Extract the (X, Y) coordinate from the center of the cell holding the provided text.  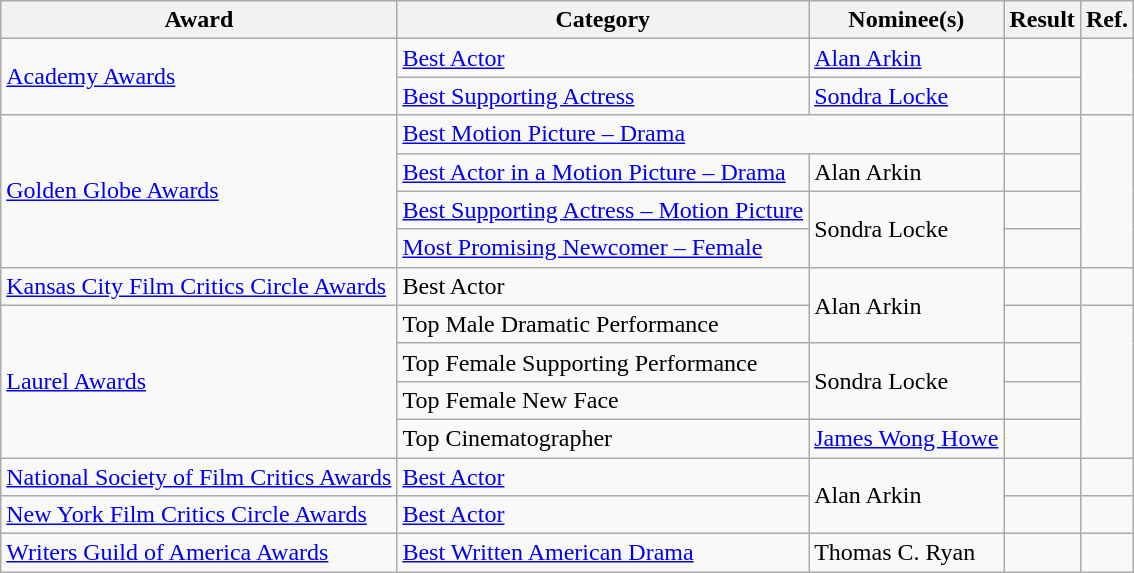
Laurel Awards (199, 381)
Nominee(s) (906, 20)
Top Male Dramatic Performance (603, 324)
New York Film Critics Circle Awards (199, 515)
Golden Globe Awards (199, 191)
Most Promising Newcomer – Female (603, 248)
Top Female New Face (603, 400)
Best Actor in a Motion Picture – Drama (603, 172)
Academy Awards (199, 77)
Top Female Supporting Performance (603, 362)
Ref. (1106, 20)
Thomas C. Ryan (906, 553)
Kansas City Film Critics Circle Awards (199, 286)
Best Supporting Actress – Motion Picture (603, 210)
Best Written American Drama (603, 553)
Result (1042, 20)
National Society of Film Critics Awards (199, 477)
Top Cinematographer (603, 438)
Best Supporting Actress (603, 96)
James Wong Howe (906, 438)
Writers Guild of America Awards (199, 553)
Award (199, 20)
Best Motion Picture – Drama (700, 134)
Category (603, 20)
